Pinpoint the cell where the given text exists, returning its (X, Y) midpoint coordinate. 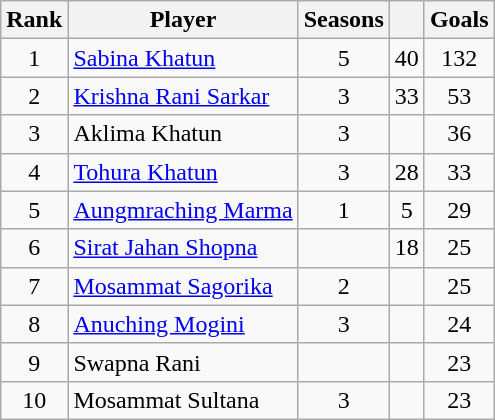
40 (406, 58)
29 (459, 210)
7 (34, 286)
Seasons (344, 20)
10 (34, 400)
Swapna Rani (183, 362)
9 (34, 362)
Sirat Jahan Shopna (183, 248)
24 (459, 324)
4 (34, 172)
Player (183, 20)
132 (459, 58)
18 (406, 248)
Rank (34, 20)
8 (34, 324)
Anuching Mogini (183, 324)
Krishna Rani Sarkar (183, 96)
Tohura Khatun (183, 172)
28 (406, 172)
53 (459, 96)
Mosammat Sagorika (183, 286)
6 (34, 248)
Sabina Khatun (183, 58)
Aungmraching Marma (183, 210)
Goals (459, 20)
36 (459, 134)
Mosammat Sultana (183, 400)
Aklima Khatun (183, 134)
